Pinpoint the cell where the given text exists, returning its [X, Y] midpoint coordinate. 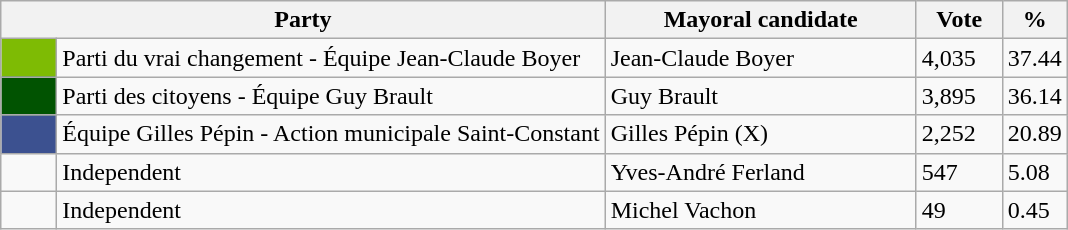
Guy Brault [760, 96]
Party [303, 20]
Yves-André Ferland [760, 172]
2,252 [959, 134]
0.45 [1034, 210]
Gilles Pépin (X) [760, 134]
Mayoral candidate [760, 20]
% [1034, 20]
Parti des citoyens - Équipe Guy Brault [331, 96]
547 [959, 172]
36.14 [1034, 96]
Parti du vrai changement - Équipe Jean-Claude Boyer [331, 58]
5.08 [1034, 172]
Jean-Claude Boyer [760, 58]
49 [959, 210]
37.44 [1034, 58]
4,035 [959, 58]
Équipe Gilles Pépin - Action municipale Saint-Constant [331, 134]
3,895 [959, 96]
Vote [959, 20]
20.89 [1034, 134]
Michel Vachon [760, 210]
